Extract the [X, Y] coordinate from the center of the cell holding the provided text.  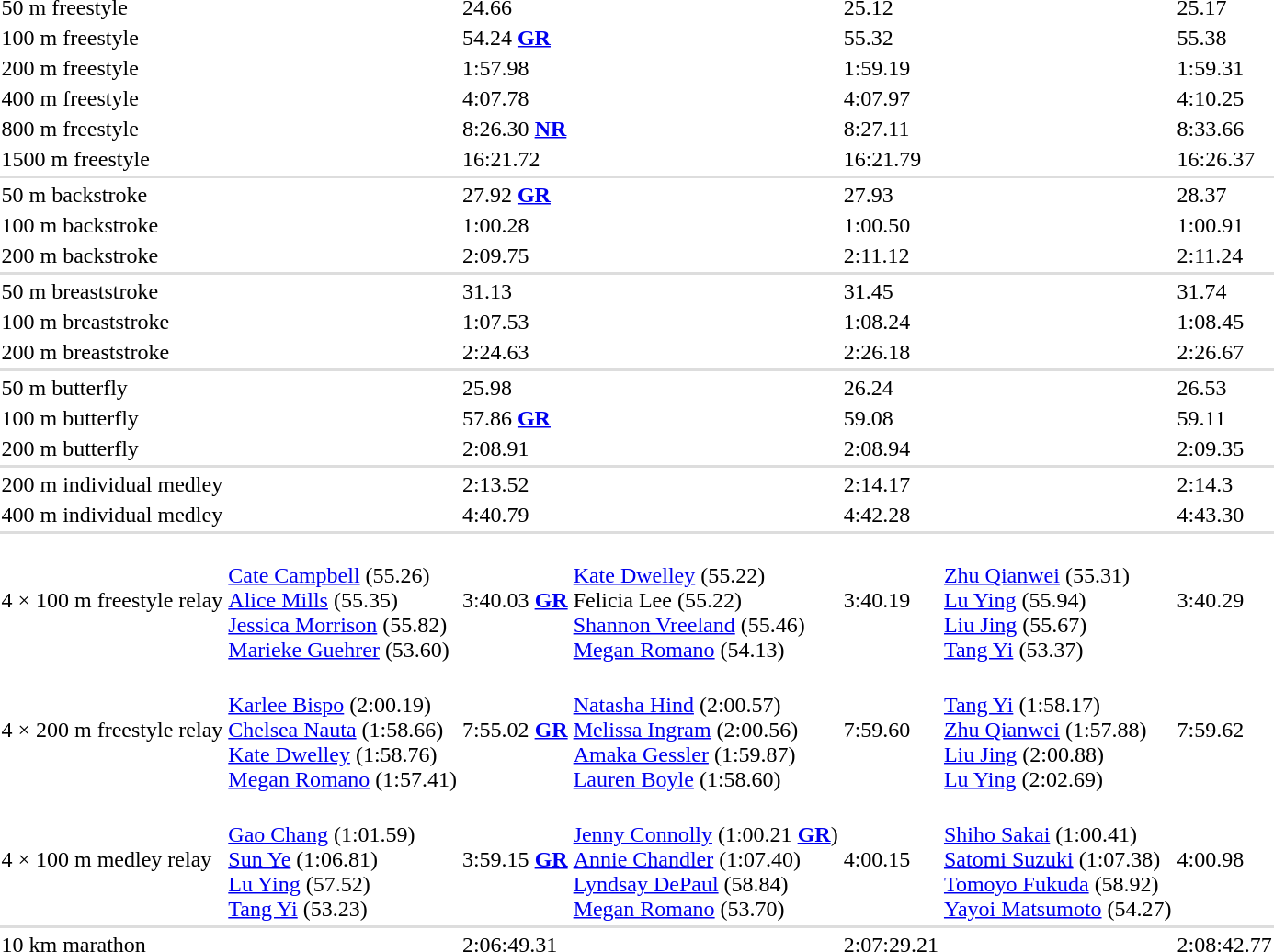
1500 m freestyle [112, 159]
7:59.62 [1224, 730]
50 m backstroke [112, 195]
4:43.30 [1224, 515]
3:59.15 GR [515, 859]
1:00.28 [515, 225]
Cate Campbell (55.26)Alice Mills (55.35)Jessica Morrison (55.82) Marieke Guehrer (53.60) [343, 600]
200 m freestyle [112, 68]
Zhu Qianwei (55.31) Lu Ying (55.94) Liu Jing (55.67) Tang Yi (53.37) [1057, 600]
1:00.50 [891, 225]
400 m individual medley [112, 515]
4:42.28 [891, 515]
7:59.60 [891, 730]
3:40.03 GR [515, 600]
2:08.94 [891, 448]
2:26.18 [891, 352]
16:21.79 [891, 159]
4:00.15 [891, 859]
4:07.78 [515, 98]
2:14.17 [891, 484]
200 m individual medley [112, 484]
200 m breaststroke [112, 352]
2:26.67 [1224, 352]
25.98 [515, 388]
8:33.66 [1224, 129]
Shiho Sakai (1:00.41) Satomi Suzuki (1:07.38) Tomoyo Fukuda (58.92) Yayoi Matsumoto (54.27) [1057, 859]
27.93 [891, 195]
200 m butterfly [112, 448]
16:26.37 [1224, 159]
26.24 [891, 388]
2:11.24 [1224, 255]
Gao Chang (1:01.59)Sun Ye (1:06.81)Lu Ying (57.52) Tang Yi (53.23) [343, 859]
1:59.19 [891, 68]
1:08.24 [891, 322]
7:55.02 GR [515, 730]
2:24.63 [515, 352]
4 × 200 m freestyle relay [112, 730]
4:00.98 [1224, 859]
3:40.19 [891, 600]
4:10.25 [1224, 98]
57.86 GR [515, 418]
4:40.79 [515, 515]
1:59.31 [1224, 68]
100 m butterfly [112, 418]
55.32 [891, 38]
59.11 [1224, 418]
2:08.91 [515, 448]
31.74 [1224, 291]
50 m breaststroke [112, 291]
2:13.52 [515, 484]
55.38 [1224, 38]
4:07.97 [891, 98]
2:09.35 [1224, 448]
50 m butterfly [112, 388]
1:00.91 [1224, 225]
Jenny Connolly (1:00.21 GR) Annie Chandler (1:07.40) Lyndsay DePaul (58.84) Megan Romano (53.70) [706, 859]
8:27.11 [891, 129]
1:07.53 [515, 322]
31.13 [515, 291]
8:26.30 NR [515, 129]
Kate Dwelley (55.22) Felicia Lee (55.22) Shannon Vreeland (55.46) Megan Romano (54.13) [706, 600]
2:11.12 [891, 255]
1:08.45 [1224, 322]
31.45 [891, 291]
1:57.98 [515, 68]
100 m breaststroke [112, 322]
4 × 100 m medley relay [112, 859]
27.92 GR [515, 195]
2:14.3 [1224, 484]
Karlee Bispo (2:00.19)Chelsea Nauta (1:58.66)Kate Dwelley (1:58.76) Megan Romano (1:57.41) [343, 730]
800 m freestyle [112, 129]
Natasha Hind (2:00.57) Melissa Ingram (2:00.56) Amaka Gessler (1:59.87) Lauren Boyle (1:58.60) [706, 730]
100 m freestyle [112, 38]
3:40.29 [1224, 600]
16:21.72 [515, 159]
2:09.75 [515, 255]
Tang Yi (1:58.17) Zhu Qianwei (1:57.88) Liu Jing (2:00.88) Lu Ying (2:02.69) [1057, 730]
26.53 [1224, 388]
28.37 [1224, 195]
200 m backstroke [112, 255]
54.24 GR [515, 38]
59.08 [891, 418]
100 m backstroke [112, 225]
4 × 100 m freestyle relay [112, 600]
400 m freestyle [112, 98]
